Locate the cell with the specified text and output its (x, y) center coordinate. 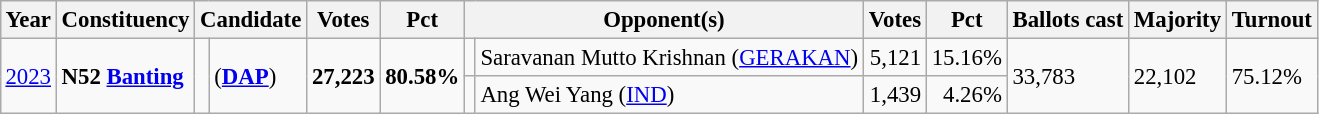
Opponent(s) (664, 20)
5,121 (894, 57)
75.12% (1272, 76)
Turnout (1272, 20)
22,102 (1178, 76)
Ang Wei Yang (IND) (669, 95)
15.16% (966, 57)
Constituency (125, 20)
Majority (1178, 20)
1,439 (894, 95)
80.58% (422, 76)
33,783 (1068, 76)
N52 Banting (125, 76)
(DAP) (258, 76)
27,223 (344, 76)
4.26% (966, 95)
Candidate (251, 20)
2023 (28, 76)
Saravanan Mutto Krishnan (GERAKAN) (669, 57)
Ballots cast (1068, 20)
Year (28, 20)
